Pinpoint the cell where the given text exists, returning its [x, y] midpoint coordinate. 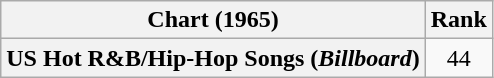
Rank [458, 20]
Chart (1965) [213, 20]
US Hot R&B/Hip-Hop Songs (Billboard) [213, 58]
44 [458, 58]
